Detect which cell encompasses the target text, then output its (X, Y) center coordinate. 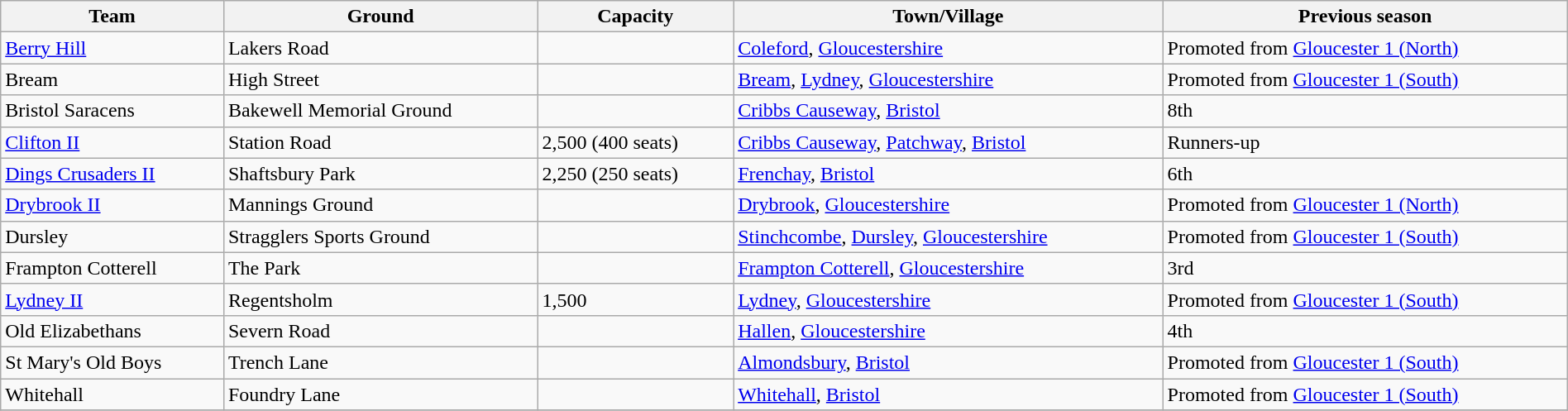
Mannings Ground (380, 205)
3rd (1365, 268)
Bristol Saracens (112, 111)
Stinchcombe, Dursley, Gloucestershire (948, 237)
Coleford, Gloucestershire (948, 48)
Dings Crusaders II (112, 174)
Frenchay, Bristol (948, 174)
2,500 (400 seats) (635, 142)
Whitehall, Bristol (948, 394)
4th (1365, 331)
St Mary's Old Boys (112, 362)
Clifton II (112, 142)
Foundry Lane (380, 394)
High Street (380, 79)
Runners-up (1365, 142)
Frampton Cotterell, Gloucestershire (948, 268)
6th (1365, 174)
Town/Village (948, 17)
Drybrook, Gloucestershire (948, 205)
Whitehall (112, 394)
Trench Lane (380, 362)
Old Elizabethans (112, 331)
Frampton Cotterell (112, 268)
Station Road (380, 142)
Bream, Lydney, Gloucestershire (948, 79)
Lydney, Gloucestershire (948, 299)
Regentsholm (380, 299)
Team (112, 17)
Almondsbury, Bristol (948, 362)
Lakers Road (380, 48)
Stragglers Sports Ground (380, 237)
Berry Hill (112, 48)
Bream (112, 79)
Lydney II (112, 299)
Cribbs Causeway, Bristol (948, 111)
2,250 (250 seats) (635, 174)
Shaftsbury Park (380, 174)
Severn Road (380, 331)
Ground (380, 17)
Hallen, Gloucestershire (948, 331)
The Park (380, 268)
1,500 (635, 299)
Previous season (1365, 17)
Cribbs Causeway, Patchway, Bristol (948, 142)
Bakewell Memorial Ground (380, 111)
Dursley (112, 237)
Drybrook II (112, 205)
8th (1365, 111)
Capacity (635, 17)
